Capture the cell that displays the provided text and extract its [x, y] central coordinate. 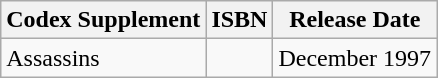
December 1997 [355, 58]
Codex Supplement [104, 20]
Assassins [104, 58]
ISBN [240, 20]
Release Date [355, 20]
